Detect which cell encompasses the target text, then output its (X, Y) center coordinate. 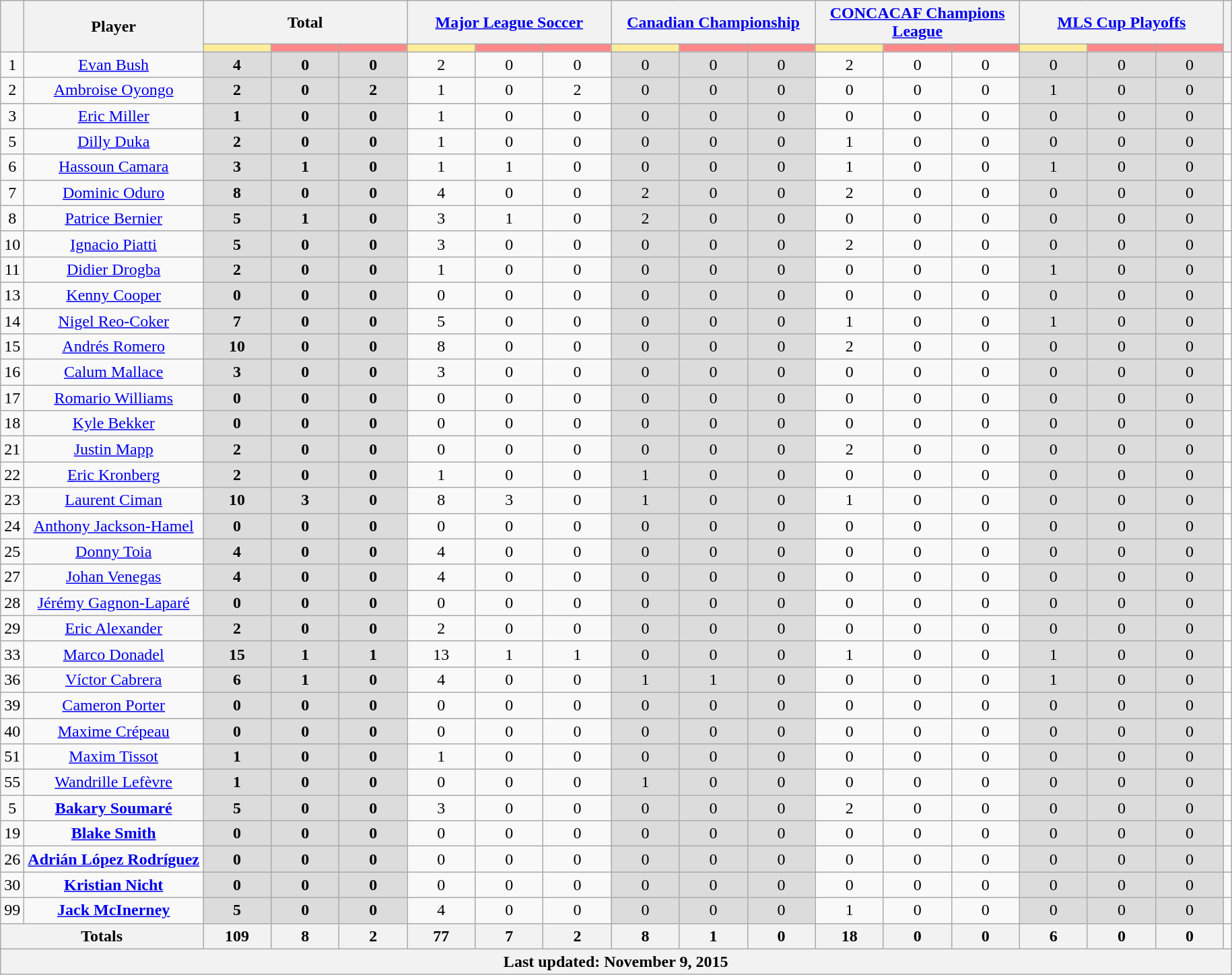
77 (442, 936)
Justin Mapp (114, 449)
Donny Toia (114, 551)
Eric Alexander (114, 628)
Anthony Jackson-Hamel (114, 526)
Hassoun Camara (114, 167)
33 (12, 654)
26 (12, 859)
Player (114, 26)
Didier Drogba (114, 269)
36 (12, 679)
Maxime Crépeau (114, 731)
Andrés Romero (114, 347)
Ignacio Piatti (114, 244)
Blake Smith (114, 834)
Víctor Cabrera (114, 679)
23 (12, 500)
25 (12, 551)
16 (12, 372)
MLS Cup Playoffs (1122, 23)
30 (12, 885)
Dilly Duka (114, 141)
Last updated: November 9, 2015 (616, 962)
19 (12, 834)
22 (12, 475)
Nigel Reo-Coker (114, 321)
109 (237, 936)
11 (12, 269)
Canadian Championship (714, 23)
Bakary Soumaré (114, 808)
Patrice Bernier (114, 218)
Jack McInerney (114, 910)
55 (12, 782)
CONCACAF Champions League (917, 23)
Calum Mallace (114, 372)
40 (12, 731)
Evan Bush (114, 65)
24 (12, 526)
Cameron Porter (114, 705)
Kenny Cooper (114, 295)
Totals (102, 936)
Kristian Nicht (114, 885)
Maxim Tissot (114, 757)
Jérémy Gagnon-Laparé (114, 603)
14 (12, 321)
Romario Williams (114, 398)
Major League Soccer (509, 23)
28 (12, 603)
Total (306, 23)
Wandrille Lefèvre (114, 782)
Eric Kronberg (114, 475)
21 (12, 449)
39 (12, 705)
Ambroise Oyongo (114, 90)
27 (12, 577)
Dominic Oduro (114, 193)
51 (12, 757)
29 (12, 628)
Adrián López Rodríguez (114, 859)
Marco Donadel (114, 654)
Laurent Ciman (114, 500)
17 (12, 398)
Johan Venegas (114, 577)
Kyle Bekker (114, 424)
Eric Miller (114, 116)
99 (12, 910)
